Output the [x, y] coordinate of the center of the cell containing the given text.  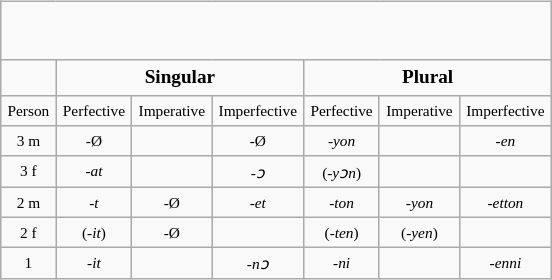
-en [505, 140]
-t [94, 202]
-etton [505, 202]
-et [258, 202]
(-it) [94, 232]
-it [94, 263]
Singular [180, 77]
-ni [342, 263]
-ɔ [258, 171]
2 f [28, 232]
(-yɔn) [342, 171]
(-ten) [342, 232]
(-yen) [419, 232]
3 f [28, 171]
-at [94, 171]
-nɔ [258, 263]
2 m [28, 202]
-enni [505, 263]
Person [28, 110]
Plural [428, 77]
3 m [28, 140]
-ton [342, 202]
1 [28, 263]
